Identify which cell holds the provided text, then report its (x, y) central coordinate. 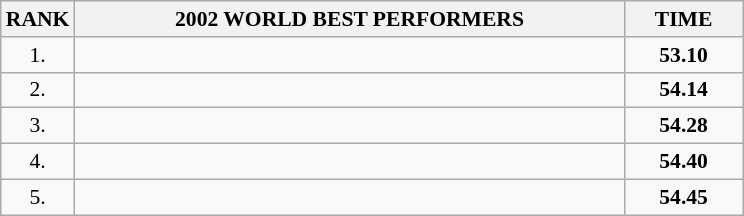
3. (38, 126)
53.10 (684, 55)
5. (38, 197)
1. (38, 55)
54.14 (684, 90)
2002 WORLD BEST PERFORMERS (349, 19)
RANK (38, 19)
TIME (684, 19)
2. (38, 90)
54.28 (684, 126)
54.40 (684, 162)
54.45 (684, 197)
4. (38, 162)
